Detect which cell encompasses the target text, then output its [X, Y] center coordinate. 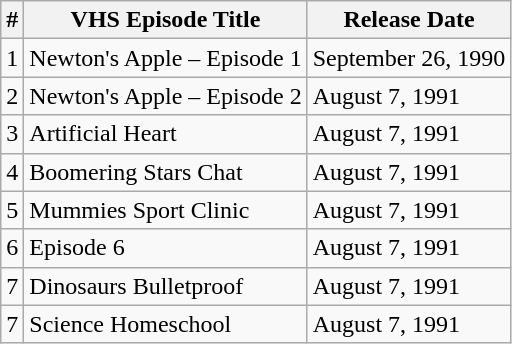
2 [12, 96]
5 [12, 210]
Dinosaurs Bulletproof [166, 286]
Episode 6 [166, 248]
VHS Episode Title [166, 20]
Release Date [409, 20]
Boomering Stars Chat [166, 172]
Artificial Heart [166, 134]
September 26, 1990 [409, 58]
4 [12, 172]
1 [12, 58]
Newton's Apple – Episode 2 [166, 96]
6 [12, 248]
# [12, 20]
Science Homeschool [166, 324]
3 [12, 134]
Mummies Sport Clinic [166, 210]
Newton's Apple – Episode 1 [166, 58]
